For the text-containing cell, return its midpoint in (X, Y) coordinate format. 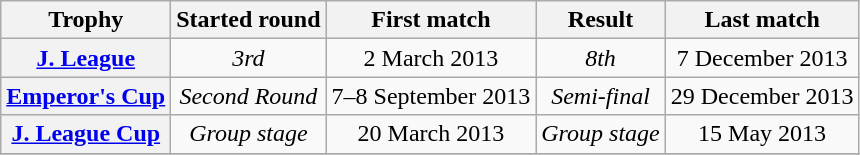
20 March 2013 (431, 134)
7 December 2013 (762, 58)
15 May 2013 (762, 134)
8th (601, 58)
Result (601, 20)
Second Round (248, 96)
2 March 2013 (431, 58)
Trophy (86, 20)
Emperor's Cup (86, 96)
J. League (86, 58)
7–8 September 2013 (431, 96)
Started round (248, 20)
Last match (762, 20)
Semi-final (601, 96)
First match (431, 20)
3rd (248, 58)
29 December 2013 (762, 96)
J. League Cup (86, 134)
